Return the [X, Y] coordinate for the center point of the cell that contains the specified text.  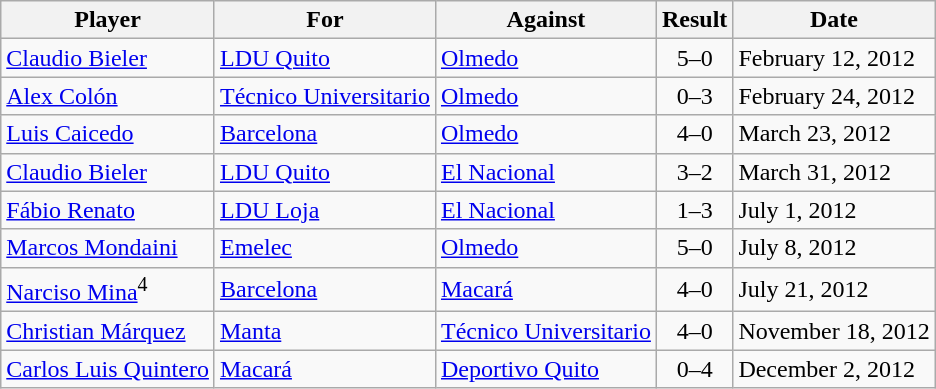
Emelec [324, 248]
Christian Márquez [108, 331]
Result [694, 20]
Manta [324, 331]
March 31, 2012 [834, 172]
December 2, 2012 [834, 369]
Alex Colón [108, 96]
3–2 [694, 172]
Luis Caicedo [108, 134]
Fábio Renato [108, 210]
0–3 [694, 96]
February 24, 2012 [834, 96]
Player [108, 20]
0–4 [694, 369]
March 23, 2012 [834, 134]
1–3 [694, 210]
July 21, 2012 [834, 290]
Narciso Mina4 [108, 290]
February 12, 2012 [834, 58]
LDU Loja [324, 210]
Deportivo Quito [546, 369]
July 1, 2012 [834, 210]
July 8, 2012 [834, 248]
Date [834, 20]
Carlos Luis Quintero [108, 369]
November 18, 2012 [834, 331]
Marcos Mondaini [108, 248]
For [324, 20]
Against [546, 20]
